From the cell containing the given text, extract its center point as (x, y) coordinate. 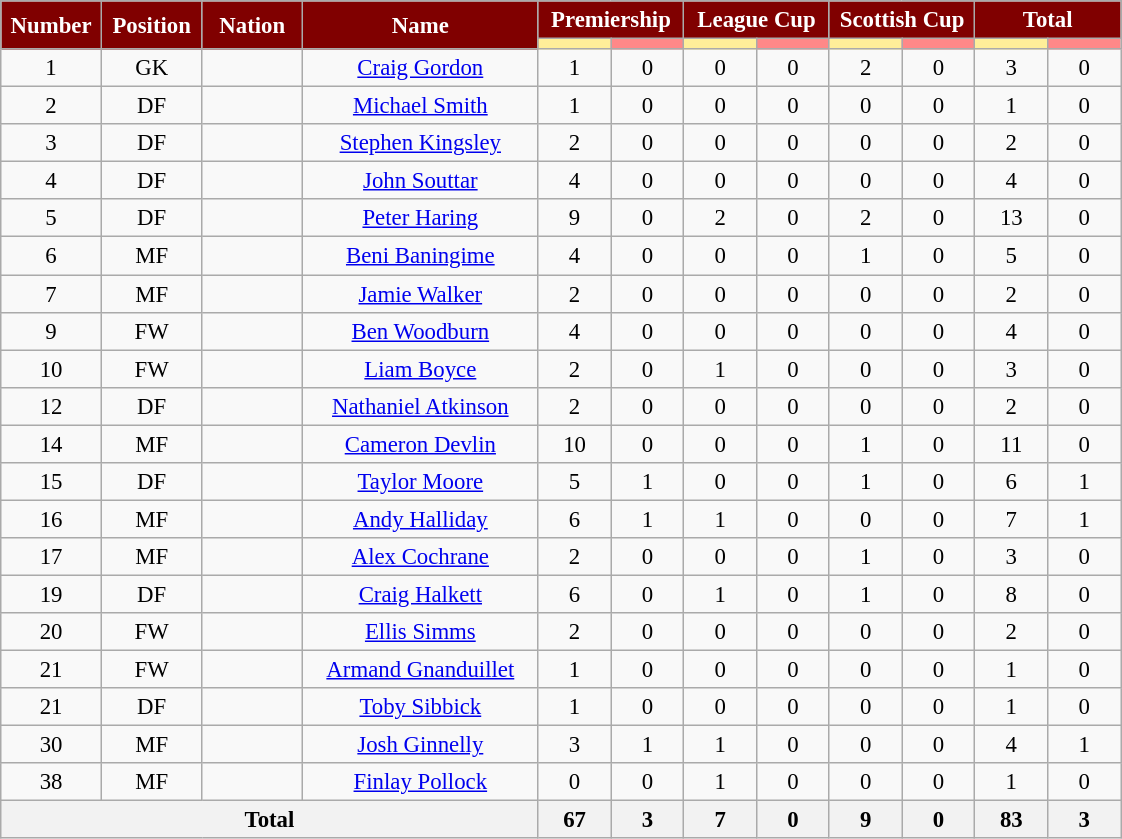
Michael Smith (421, 106)
Liam Boyce (421, 369)
Cameron Devlin (421, 444)
38 (52, 782)
17 (52, 557)
Finlay Pollock (421, 782)
12 (52, 406)
Position (152, 25)
John Souttar (421, 181)
Beni Baningime (421, 256)
League Cup (757, 20)
Ben Woodburn (421, 331)
Craig Gordon (421, 68)
Taylor Moore (421, 482)
Toby Sibbick (421, 707)
11 (1012, 444)
20 (52, 632)
14 (52, 444)
Nation (252, 25)
19 (52, 594)
67 (574, 820)
Scottish Cup (902, 20)
13 (1012, 219)
Josh Ginnelly (421, 745)
15 (52, 482)
GK (152, 68)
Stephen Kingsley (421, 143)
Craig Halkett (421, 594)
Number (52, 25)
Name (421, 25)
Andy Halliday (421, 519)
Armand Gnanduillet (421, 670)
Peter Haring (421, 219)
Alex Cochrane (421, 557)
Jamie Walker (421, 294)
8 (1012, 594)
30 (52, 745)
Ellis Simms (421, 632)
Premiership (611, 20)
16 (52, 519)
Nathaniel Atkinson (421, 406)
83 (1012, 820)
